From the cell containing the given text, extract its center point as (x, y) coordinate. 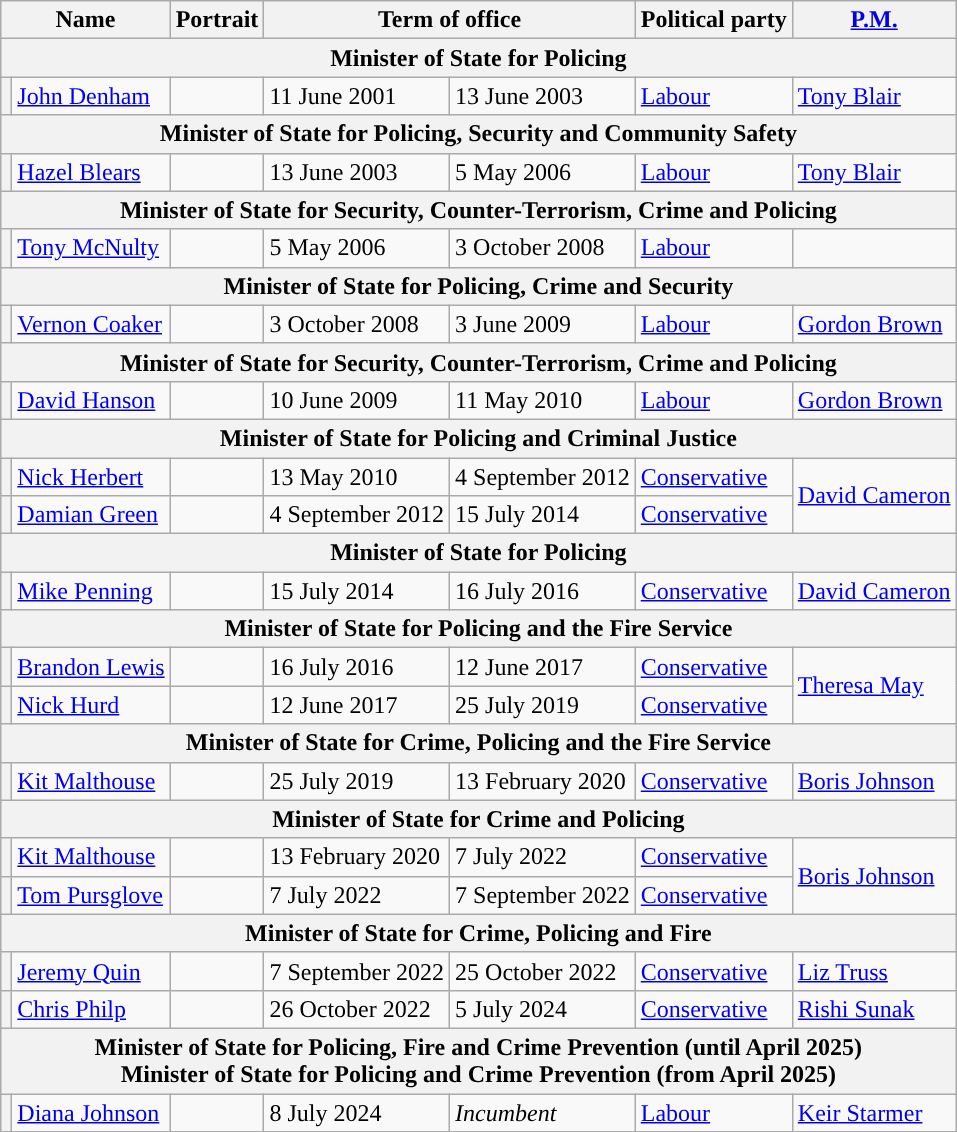
13 May 2010 (357, 477)
Rishi Sunak (874, 1009)
Minister of State for Policing and the Fire Service (478, 629)
Political party (714, 20)
Damian Green (91, 515)
David Hanson (91, 400)
Term of office (450, 20)
Keir Starmer (874, 1113)
26 October 2022 (357, 1009)
10 June 2009 (357, 400)
Name (86, 20)
Diana Johnson (91, 1113)
Brandon Lewis (91, 667)
Theresa May (874, 686)
Nick Hurd (91, 705)
Minister of State for Policing and Criminal Justice (478, 438)
Minister of State for Crime, Policing and the Fire Service (478, 743)
Vernon Coaker (91, 324)
Jeremy Quin (91, 971)
Minister of State for Crime, Policing and Fire (478, 933)
8 July 2024 (357, 1113)
25 October 2022 (543, 971)
John Denham (91, 96)
P.M. (874, 20)
Tony McNulty (91, 248)
Minister of State for Policing, Fire and Crime Prevention (until April 2025)Minister of State for Policing and Crime Prevention (from April 2025) (478, 1060)
11 June 2001 (357, 96)
Incumbent (543, 1113)
Minister of State for Policing, Crime and Security (478, 286)
Nick Herbert (91, 477)
Liz Truss (874, 971)
Tom Pursglove (91, 895)
Chris Philp (91, 1009)
Minister of State for Crime and Policing (478, 819)
Portrait (217, 20)
3 June 2009 (543, 324)
Hazel Blears (91, 172)
5 July 2024 (543, 1009)
11 May 2010 (543, 400)
Minister of State for Policing, Security and Community Safety (478, 134)
Mike Penning (91, 591)
